Locate the cell with the specified text and output its [X, Y] center coordinate. 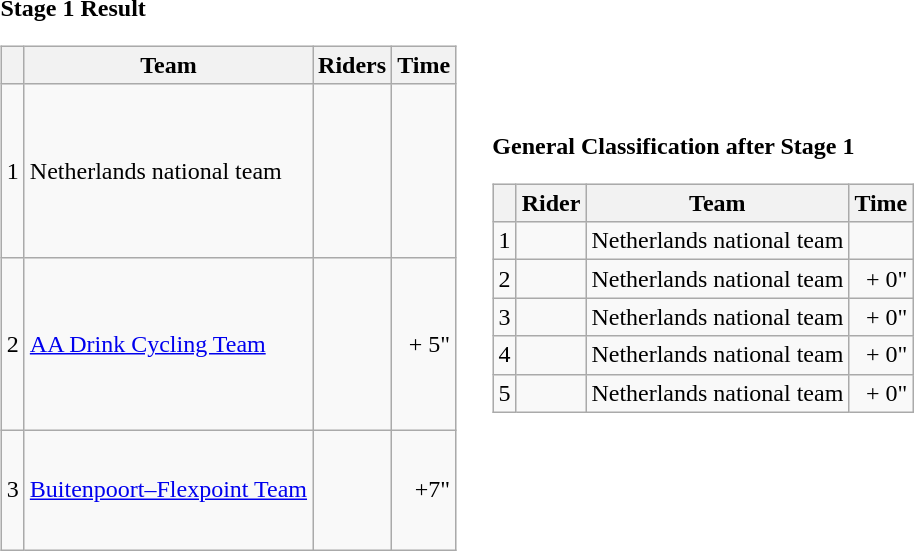
Rider [551, 203]
+7" [424, 490]
5 [504, 393]
AA Drink Cycling Team [168, 344]
4 [504, 355]
+ 5" [424, 344]
Riders [352, 65]
Buitenpoort–Flexpoint Team [168, 490]
